Output the [x, y] coordinate of the center of the cell containing the given text.  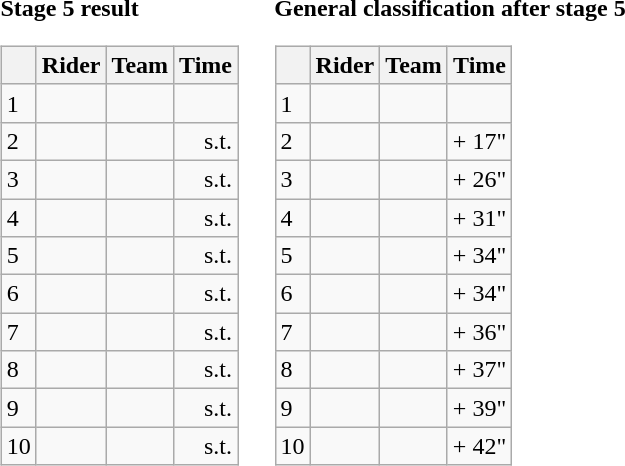
+ 36" [479, 332]
+ 37" [479, 370]
+ 39" [479, 408]
+ 42" [479, 446]
+ 17" [479, 141]
+ 31" [479, 217]
+ 26" [479, 179]
